From the cell containing the given text, extract its center point as (X, Y) coordinate. 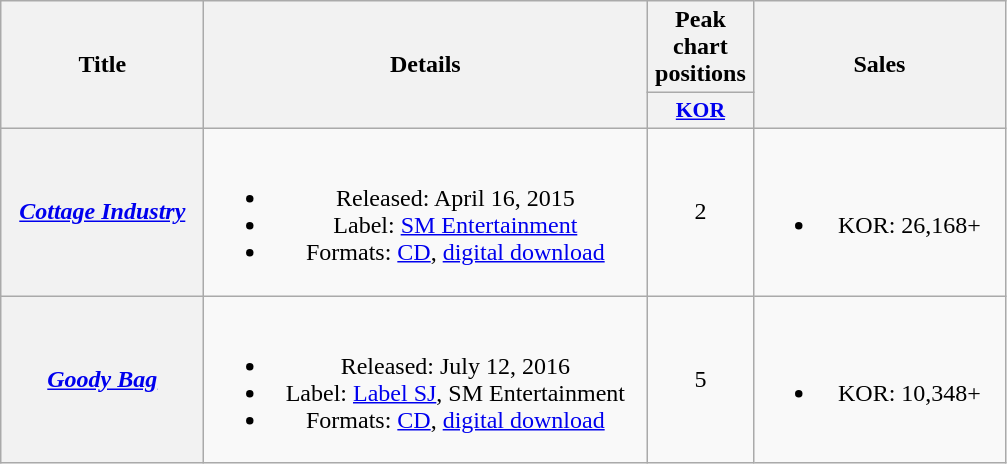
Goody Bag (102, 380)
Sales (880, 65)
Title (102, 65)
Peak chart positions (700, 47)
KOR: 26,168+ (880, 212)
5 (700, 380)
KOR: 10,348+ (880, 380)
KOR (700, 111)
Cottage Industry (102, 212)
Details (426, 65)
2 (700, 212)
Released: July 12, 2016Label: Label SJ, SM EntertainmentFormats: CD, digital download (426, 380)
Released: April 16, 2015Label: SM EntertainmentFormats: CD, digital download (426, 212)
